Output the [X, Y] coordinate of the center of the cell containing the given text.  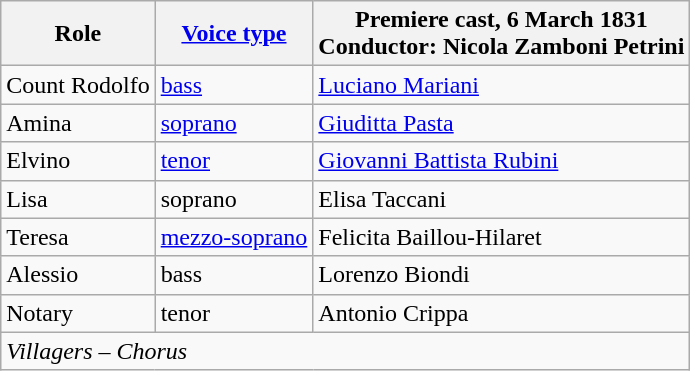
Lorenzo Biondi [502, 275]
Giuditta Pasta [502, 123]
Voice type [234, 34]
Villagers – Chorus [346, 351]
Alessio [78, 275]
Amina [78, 123]
Antonio Crippa [502, 313]
Count Rodolfo [78, 85]
Elvino [78, 161]
Elisa Taccani [502, 199]
Teresa [78, 237]
Premiere cast, 6 March 1831Conductor: Nicola Zamboni Petrini [502, 34]
Notary [78, 313]
Felicita Baillou-Hilaret [502, 237]
Lisa [78, 199]
Role [78, 34]
Luciano Mariani [502, 85]
Giovanni Battista Rubini [502, 161]
mezzo-soprano [234, 237]
